Find where the given text appears and provide that cell's center as (X, Y) coordinate. 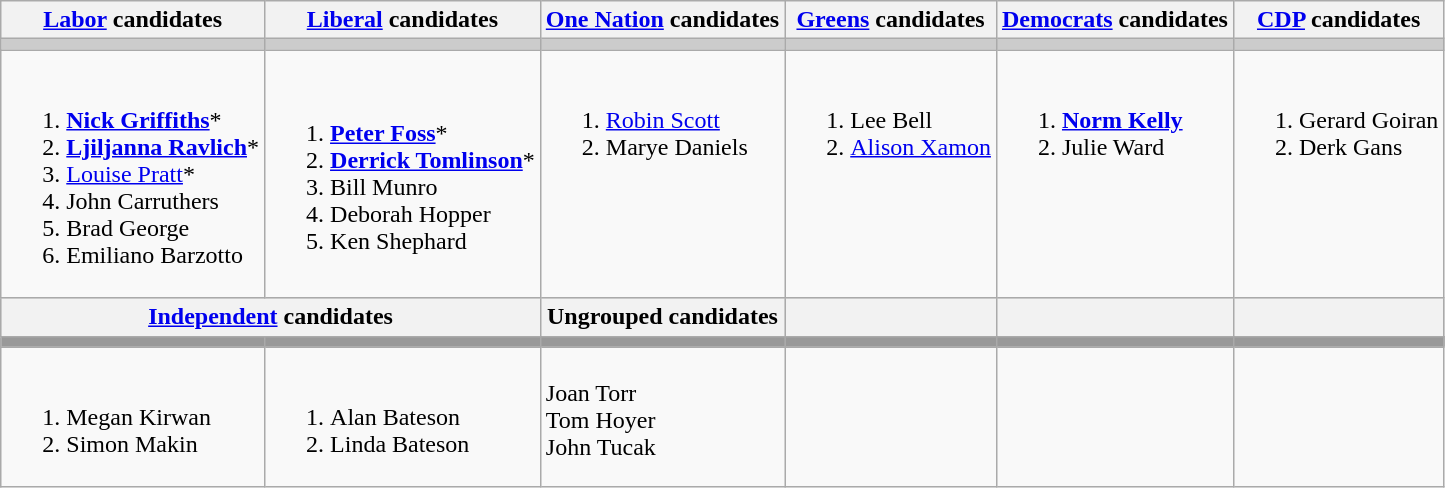
Robin ScottMarye Daniels (662, 174)
Alan BatesonLinda Bateson (403, 417)
Democrats candidates (1114, 20)
Nick Griffiths*Ljiljanna Ravlich*Louise Pratt*John CarruthersBrad GeorgeEmiliano Barzotto (133, 174)
Labor candidates (133, 20)
Gerard GoiranDerk Gans (1338, 174)
Joan Torr Tom Hoyer John Tucak (662, 417)
Independent candidates (271, 317)
Peter Foss*Derrick Tomlinson*Bill MunroDeborah HopperKen Shephard (403, 174)
One Nation candidates (662, 20)
Liberal candidates (403, 20)
Norm KellyJulie Ward (1114, 174)
Megan KirwanSimon Makin (133, 417)
Greens candidates (891, 20)
Lee BellAlison Xamon (891, 174)
Ungrouped candidates (662, 317)
CDP candidates (1338, 20)
